Return the [X, Y] coordinate for the center point of the cell that contains the specified text.  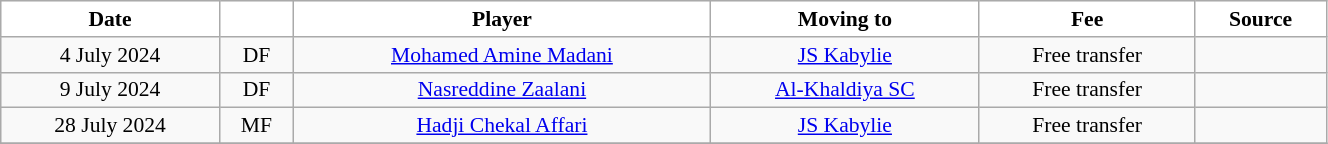
Fee [1086, 19]
Al-Khaldiya SC [844, 90]
Player [502, 19]
Nasreddine Zaalani [502, 90]
Hadji Chekal Affari [502, 126]
Moving to [844, 19]
9 July 2024 [110, 90]
28 July 2024 [110, 126]
Source [1261, 19]
Date [110, 19]
Mohamed Amine Madani [502, 55]
4 July 2024 [110, 55]
MF [256, 126]
